Detect which cell encompasses the target text, then output its [X, Y] center coordinate. 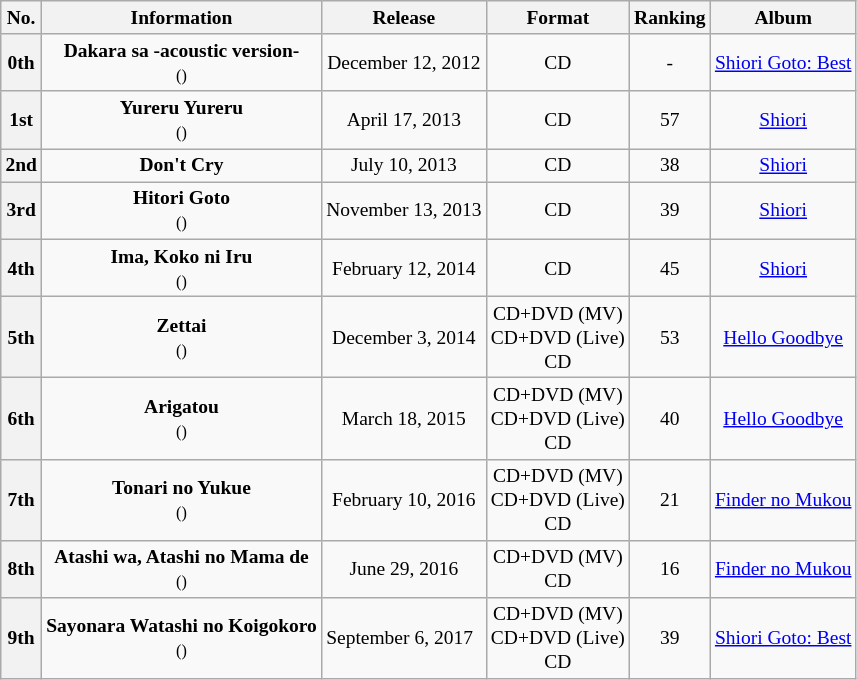
December 3, 2014 [404, 336]
Album [783, 18]
0th [22, 62]
2nd [22, 166]
December 12, 2012 [404, 62]
Release [404, 18]
3rd [22, 210]
No. [22, 18]
CD+DVD (MV) CD [558, 568]
Dakara sa -acoustic version-() [181, 62]
Zettai() [181, 336]
Atashi wa, Atashi no Mama de() [181, 568]
Arigatou() [181, 418]
Information [181, 18]
40 [670, 418]
53 [670, 336]
45 [670, 268]
4th [22, 268]
7th [22, 500]
November 13, 2013 [404, 210]
February 12, 2014 [404, 268]
21 [670, 500]
Sayonara Watashi no Koigokoro() [181, 638]
April 17, 2013 [404, 120]
Yureru Yureru() [181, 120]
Hitori Goto() [181, 210]
9th [22, 638]
March 18, 2015 [404, 418]
Tonari no Yukue() [181, 500]
16 [670, 568]
38 [670, 166]
July 10, 2013 [404, 166]
- [670, 62]
June 29, 2016 [404, 568]
Ima, Koko ni Iru() [181, 268]
57 [670, 120]
6th [22, 418]
February 10, 2016 [404, 500]
5th [22, 336]
1st [22, 120]
Ranking [670, 18]
Don't Cry [181, 166]
September 6, 2017 [404, 638]
8th [22, 568]
Format [558, 18]
